Provide the [X, Y] coordinate of the cell's center where the given text is located.  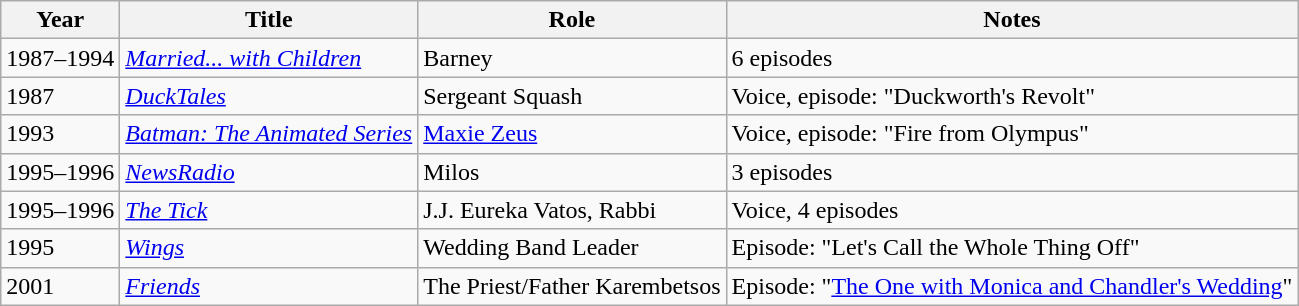
1987–1994 [60, 58]
Married... with Children [269, 58]
Batman: The Animated Series [269, 134]
Voice, episode: "Duckworth's Revolt" [1012, 96]
Year [60, 20]
Wings [269, 248]
The Priest/Father Karembetsos [572, 286]
Sergeant Squash [572, 96]
Episode: "The One with Monica and Chandler's Wedding" [1012, 286]
Role [572, 20]
NewsRadio [269, 172]
Milos [572, 172]
Wedding Band Leader [572, 248]
J.J. Eureka Vatos, Rabbi [572, 210]
Voice, episode: "Fire from Olympus" [1012, 134]
Title [269, 20]
3 episodes [1012, 172]
1995 [60, 248]
Friends [269, 286]
The Tick [269, 210]
6 episodes [1012, 58]
DuckTales [269, 96]
1987 [60, 96]
Barney [572, 58]
Maxie Zeus [572, 134]
2001 [60, 286]
Voice, 4 episodes [1012, 210]
Episode: "Let's Call the Whole Thing Off" [1012, 248]
1993 [60, 134]
Notes [1012, 20]
